Scan for the cell matching the given text and deliver its (X, Y) coordinate at center. 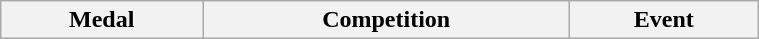
Medal (102, 20)
Competition (386, 20)
Event (664, 20)
